Scan for the cell matching the given text and deliver its [x, y] coordinate at center. 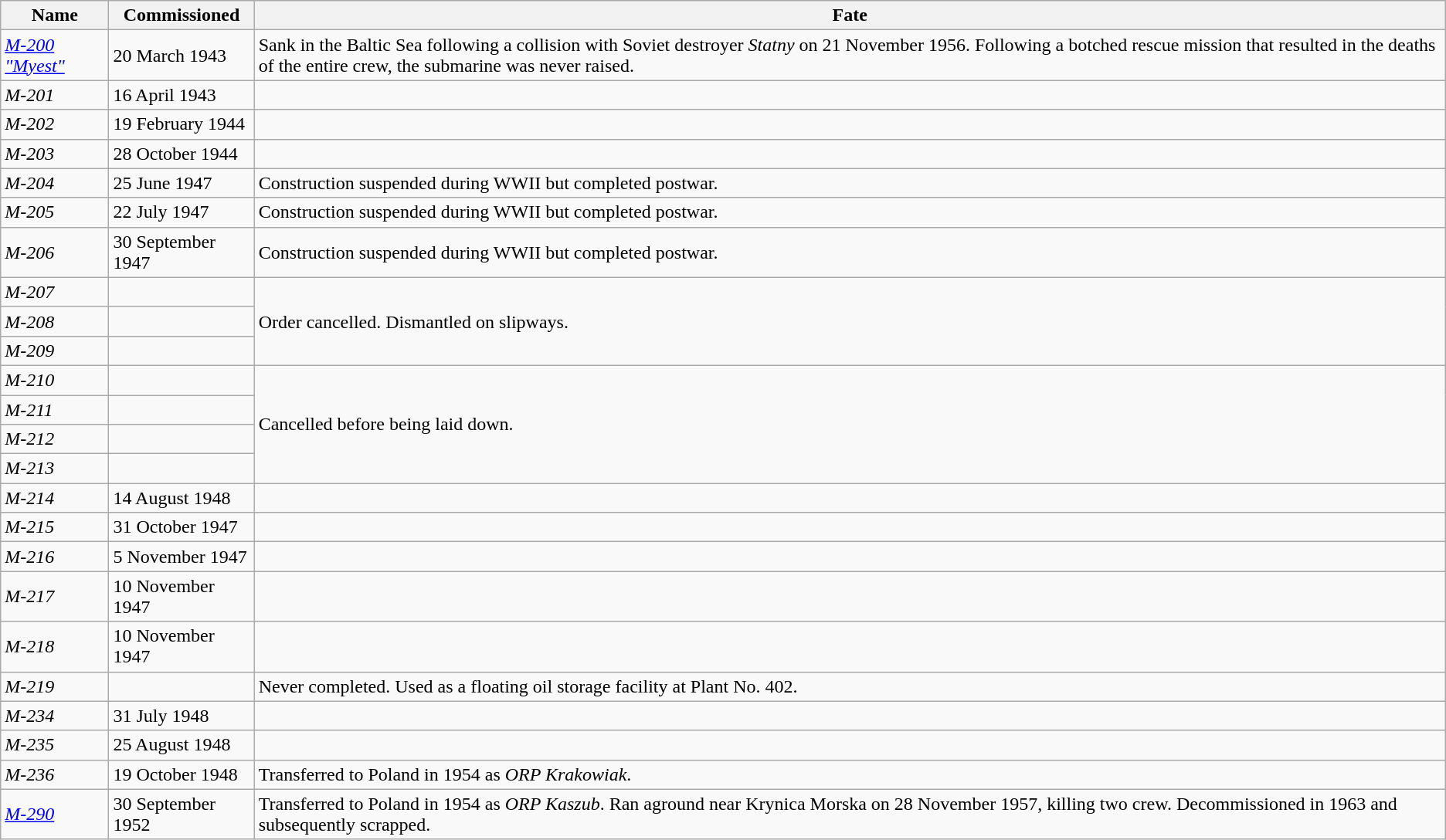
M-217 [55, 596]
M-219 [55, 686]
M-210 [55, 380]
25 June 1947 [182, 183]
M-209 [55, 351]
M-211 [55, 410]
Order cancelled. Dismantled on slipways. [850, 321]
30 September 1947 [182, 252]
M-203 [55, 154]
M-234 [55, 716]
M-201 [55, 95]
16 April 1943 [182, 95]
M-206 [55, 252]
30 September 1952 [182, 814]
M-213 [55, 469]
31 July 1948 [182, 716]
M-204 [55, 183]
M-216 [55, 557]
Name [55, 15]
M-202 [55, 124]
Cancelled before being laid down. [850, 424]
5 November 1947 [182, 557]
M-200 "Myest" [55, 56]
Never completed. Used as a floating oil storage facility at Plant No. 402. [850, 686]
31 October 1947 [182, 527]
Fate [850, 15]
M-218 [55, 647]
19 October 1948 [182, 774]
M-214 [55, 498]
M-207 [55, 292]
M-208 [55, 321]
14 August 1948 [182, 498]
Transferred to Poland in 1954 as ORP Krakowiak. [850, 774]
M-215 [55, 527]
19 February 1944 [182, 124]
M-290 [55, 814]
20 March 1943 [182, 56]
M-205 [55, 212]
22 July 1947 [182, 212]
Commissioned [182, 15]
M-236 [55, 774]
28 October 1944 [182, 154]
M-235 [55, 745]
25 August 1948 [182, 745]
M-212 [55, 439]
